Detect which cell encompasses the target text, then output its (x, y) center coordinate. 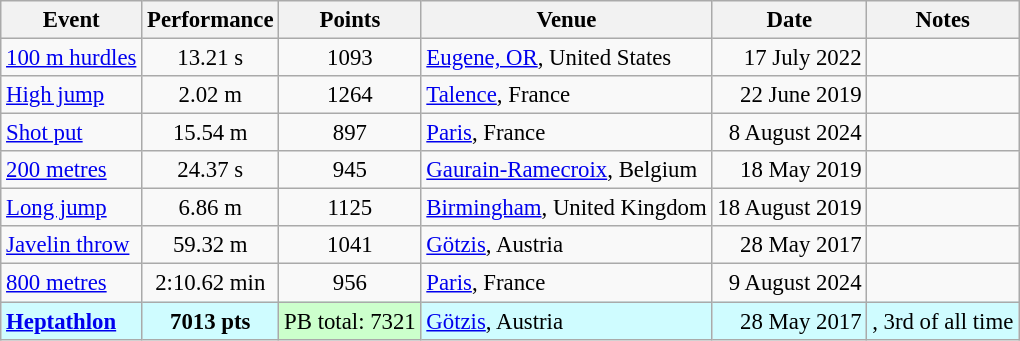
897 (350, 133)
59.32 m (210, 245)
945 (350, 170)
13.21 s (210, 58)
1264 (350, 95)
Shot put (72, 133)
15.54 m (210, 133)
800 metres (72, 283)
6.86 m (210, 208)
200 metres (72, 170)
Event (72, 20)
18 August 2019 (790, 208)
7013 pts (210, 321)
Heptathlon (72, 321)
Birmingham, United Kingdom (566, 208)
High jump (72, 95)
2.02 m (210, 95)
Date (790, 20)
Eugene, OR, United States (566, 58)
PB total: 7321 (350, 321)
Venue (566, 20)
Gaurain-Ramecroix, Belgium (566, 170)
Long jump (72, 208)
100 m hurdles (72, 58)
Notes (943, 20)
8 August 2024 (790, 133)
1041 (350, 245)
17 July 2022 (790, 58)
22 June 2019 (790, 95)
1093 (350, 58)
956 (350, 283)
Performance (210, 20)
18 May 2019 (790, 170)
, 3rd of all time (943, 321)
9 August 2024 (790, 283)
Points (350, 20)
2:10.62 min (210, 283)
Talence, France (566, 95)
Javelin throw (72, 245)
24.37 s (210, 170)
1125 (350, 208)
